Capture the cell that displays the provided text and extract its [X, Y] central coordinate. 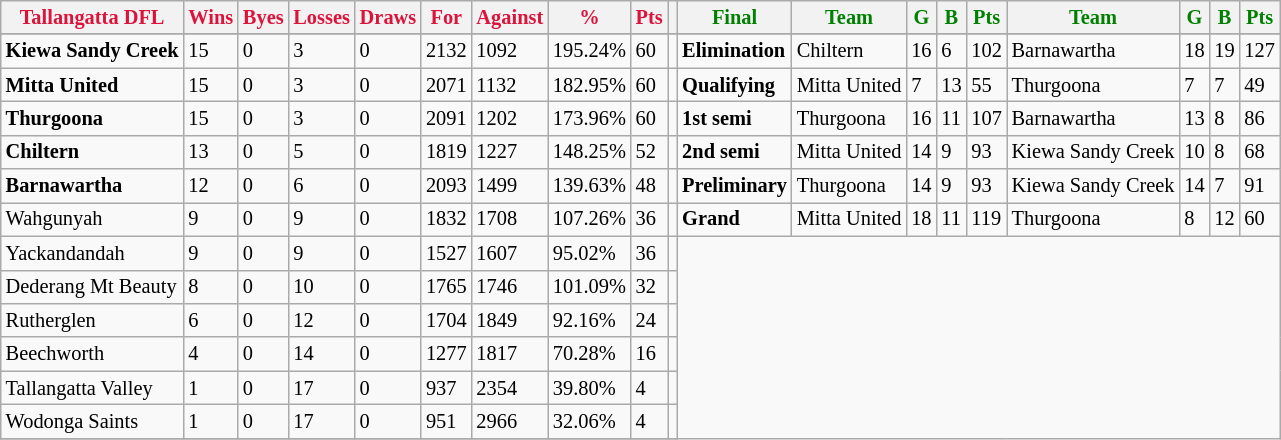
937 [446, 388]
95.02% [590, 253]
195.24% [590, 51]
Qualifying [734, 85]
32.06% [590, 421]
Wodonga Saints [92, 421]
Elimination [734, 51]
19 [1224, 51]
1277 [446, 354]
148.25% [590, 152]
Against [510, 17]
139.63% [590, 186]
For [446, 17]
55 [986, 85]
101.09% [590, 287]
2nd semi [734, 152]
2093 [446, 186]
173.96% [590, 118]
2966 [510, 421]
70.28% [590, 354]
68 [1259, 152]
% [590, 17]
1499 [510, 186]
91 [1259, 186]
39.80% [590, 388]
1819 [446, 152]
1st semi [734, 118]
119 [986, 219]
86 [1259, 118]
1832 [446, 219]
182.95% [590, 85]
1765 [446, 287]
Tallangatta DFL [92, 17]
24 [650, 320]
102 [986, 51]
107 [986, 118]
52 [650, 152]
951 [446, 421]
Preliminary [734, 186]
2071 [446, 85]
127 [1259, 51]
1092 [510, 51]
1849 [510, 320]
1708 [510, 219]
1704 [446, 320]
2091 [446, 118]
1227 [510, 152]
Grand [734, 219]
Beechworth [92, 354]
Tallangatta Valley [92, 388]
92.16% [590, 320]
Draws [388, 17]
2132 [446, 51]
Wahgunyah [92, 219]
1527 [446, 253]
1132 [510, 85]
Wins [210, 17]
107.26% [590, 219]
Byes [263, 17]
Dederang Mt Beauty [92, 287]
2354 [510, 388]
1817 [510, 354]
1746 [510, 287]
Losses [321, 17]
49 [1259, 85]
1607 [510, 253]
1202 [510, 118]
32 [650, 287]
Final [734, 17]
Rutherglen [92, 320]
Yackandandah [92, 253]
48 [650, 186]
5 [321, 152]
